Pinpoint the cell where the given text exists, returning its (X, Y) midpoint coordinate. 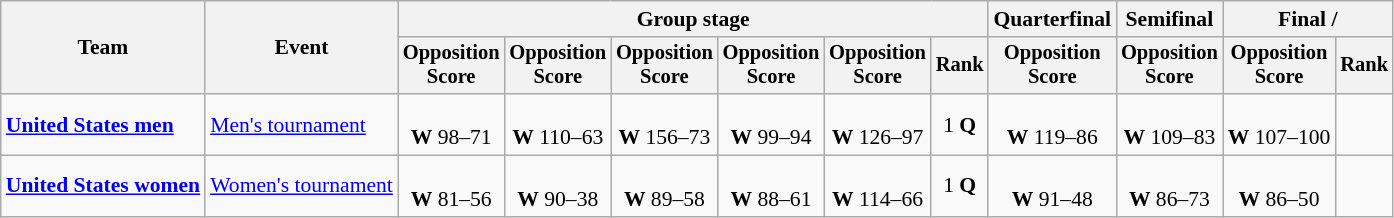
W 99–94 (772, 124)
W 119–86 (1052, 124)
Event (302, 48)
W 107–100 (1280, 124)
W 156–73 (664, 124)
W 81–56 (452, 186)
W 114–66 (878, 186)
W 109–83 (1170, 124)
W 91–48 (1052, 186)
W 89–58 (664, 186)
W 90–38 (558, 186)
Semifinal (1170, 19)
W 86–73 (1170, 186)
W 98–71 (452, 124)
W 110–63 (558, 124)
United States men (103, 124)
Men's tournament (302, 124)
Quarterfinal (1052, 19)
W 126–97 (878, 124)
Women's tournament (302, 186)
W 86–50 (1280, 186)
W 88–61 (772, 186)
Group stage (694, 19)
United States women (103, 186)
Team (103, 48)
Final / (1308, 19)
